From the cell containing the given text, extract its center point as (X, Y) coordinate. 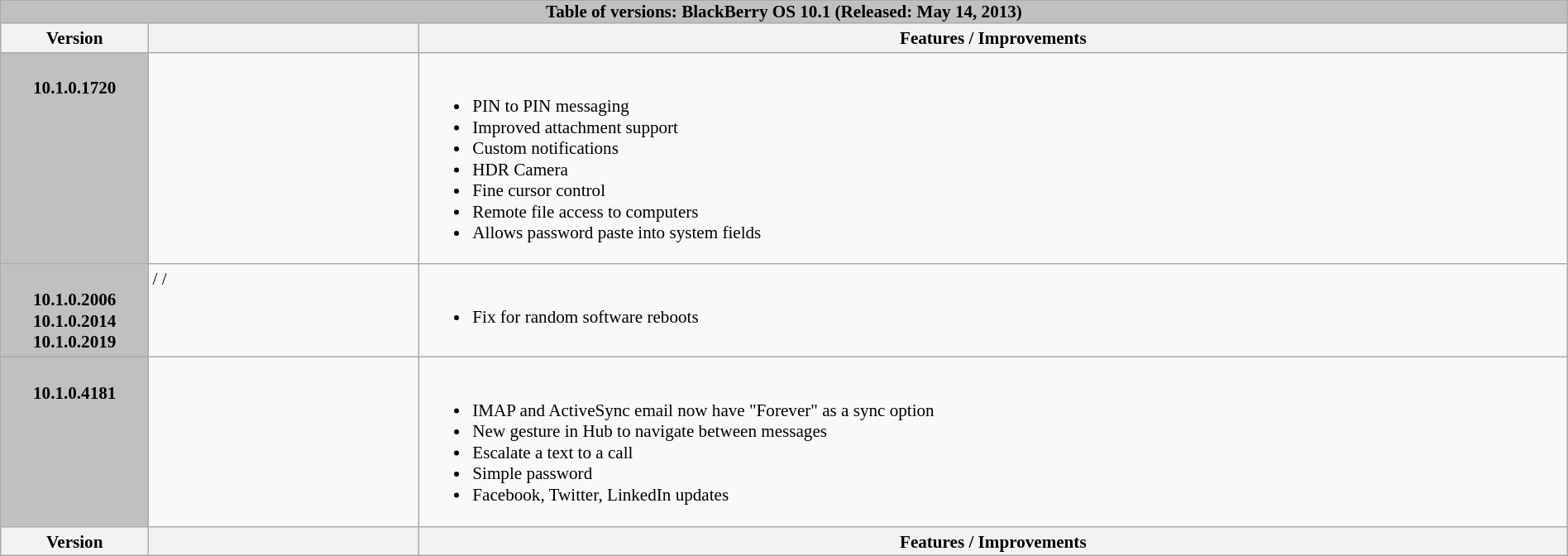
Fix for random software reboots (992, 310)
10.1.0.1720 (74, 158)
Table of versions: BlackBerry OS 10.1 (Released: May 14, 2013) (784, 12)
10.1.0.200610.1.0.201410.1.0.2019 (74, 310)
/ / (284, 310)
10.1.0.4181 (74, 442)
